Determine the (x, y) coordinate at the center of the cell enclosing the given text.  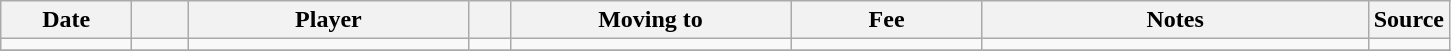
Player (328, 20)
Fee (886, 20)
Notes (1175, 20)
Moving to (650, 20)
Source (1408, 20)
Date (66, 20)
